Locate the cell with the specified text and output its [x, y] center coordinate. 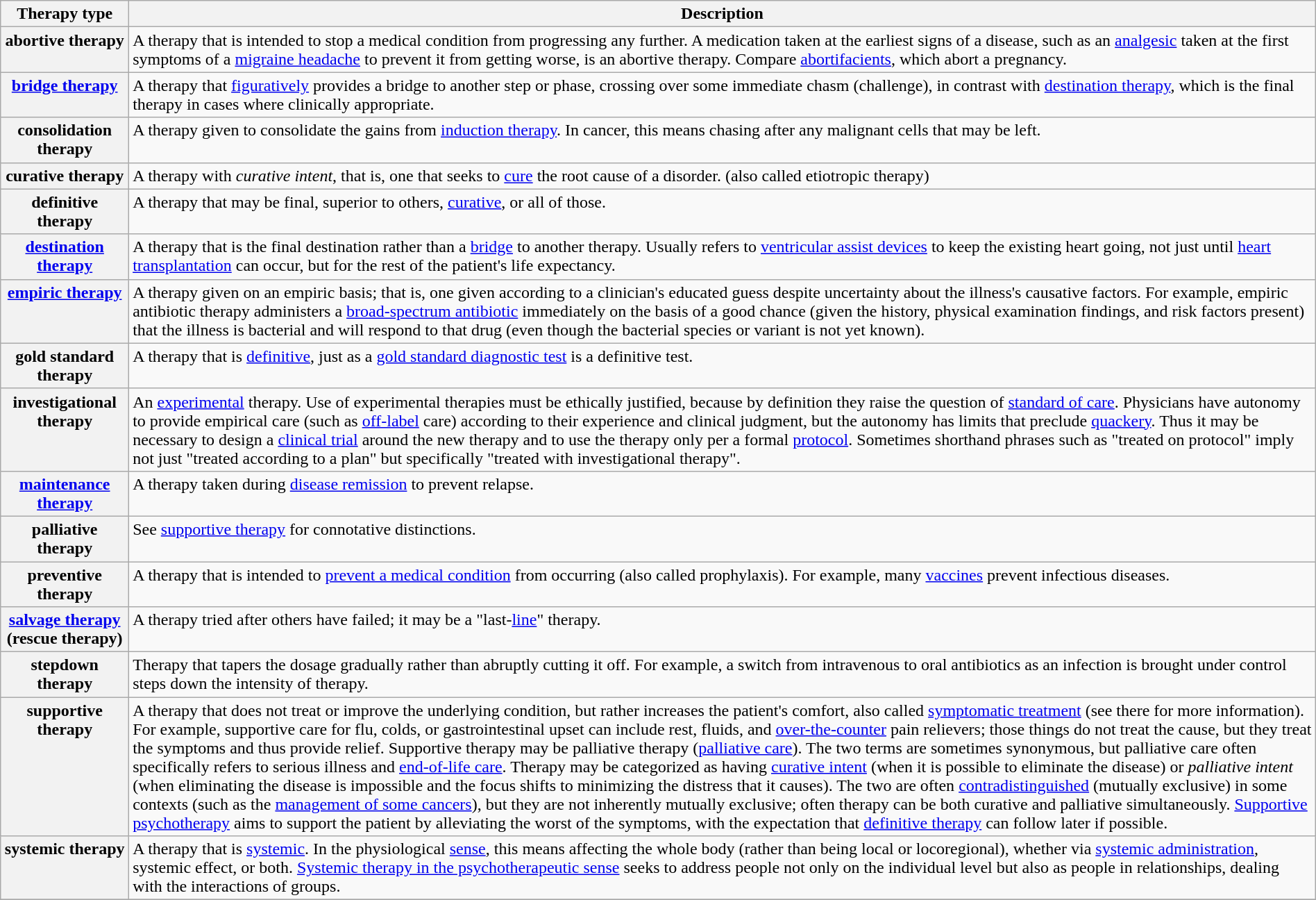
definitive therapy [65, 211]
Description [723, 14]
A therapy that is definitive, just as a gold standard diagnostic test is a definitive test. [723, 365]
maintenance therapy [65, 493]
A therapy tried after others have failed; it may be a "last-line" therapy. [723, 629]
stepdown therapy [65, 675]
systemic therapy [65, 868]
supportive therapy [65, 767]
A therapy given to consolidate the gains from induction therapy. In cancer, this means chasing after any malignant cells that may be left. [723, 140]
A therapy taken during disease remission to prevent relapse. [723, 493]
palliative therapy [65, 539]
salvage therapy (rescue therapy) [65, 629]
A therapy with curative intent, that is, one that seeks to cure the root cause of a disorder. (also called etiotropic therapy) [723, 176]
consolidation therapy [65, 140]
abortive therapy [65, 50]
preventive therapy [65, 583]
curative therapy [65, 176]
bridge therapy [65, 94]
See supportive therapy for connotative distinctions. [723, 539]
gold standard therapy [65, 365]
destination therapy [65, 257]
A therapy that may be final, superior to others, curative, or all of those. [723, 211]
Therapy type [65, 14]
investigational therapy [65, 429]
empiric therapy [65, 311]
